Provide the (X, Y) coordinate of the cell's center where the given text is located.  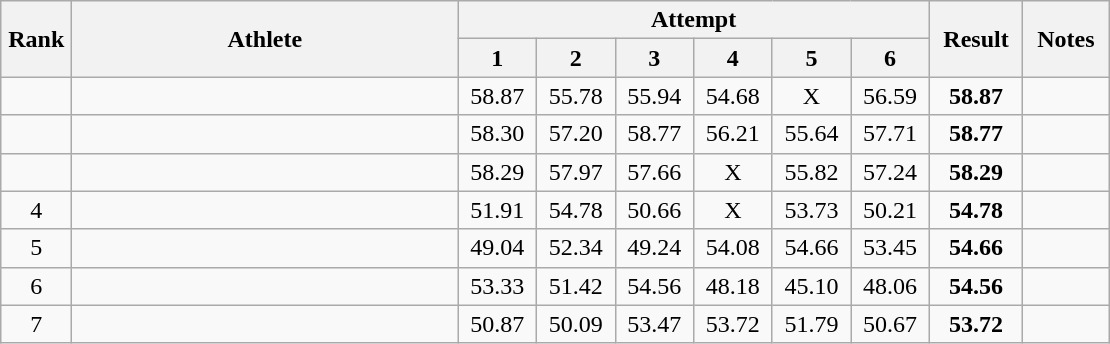
50.21 (890, 210)
57.71 (890, 134)
56.21 (734, 134)
53.33 (498, 286)
53.45 (890, 248)
54.68 (734, 96)
55.64 (812, 134)
55.82 (812, 172)
50.09 (576, 324)
57.66 (654, 172)
51.42 (576, 286)
57.97 (576, 172)
54.08 (734, 248)
52.34 (576, 248)
51.79 (812, 324)
49.24 (654, 248)
53.47 (654, 324)
49.04 (498, 248)
Athlete (265, 39)
45.10 (812, 286)
57.24 (890, 172)
51.91 (498, 210)
50.87 (498, 324)
57.20 (576, 134)
55.78 (576, 96)
55.94 (654, 96)
7 (36, 324)
Rank (36, 39)
58.30 (498, 134)
3 (654, 58)
50.67 (890, 324)
Attempt (694, 20)
48.18 (734, 286)
Notes (1066, 39)
1 (498, 58)
56.59 (890, 96)
Result (976, 39)
2 (576, 58)
53.73 (812, 210)
50.66 (654, 210)
48.06 (890, 286)
